Extract the (X, Y) coordinate from the center of the cell holding the provided text.  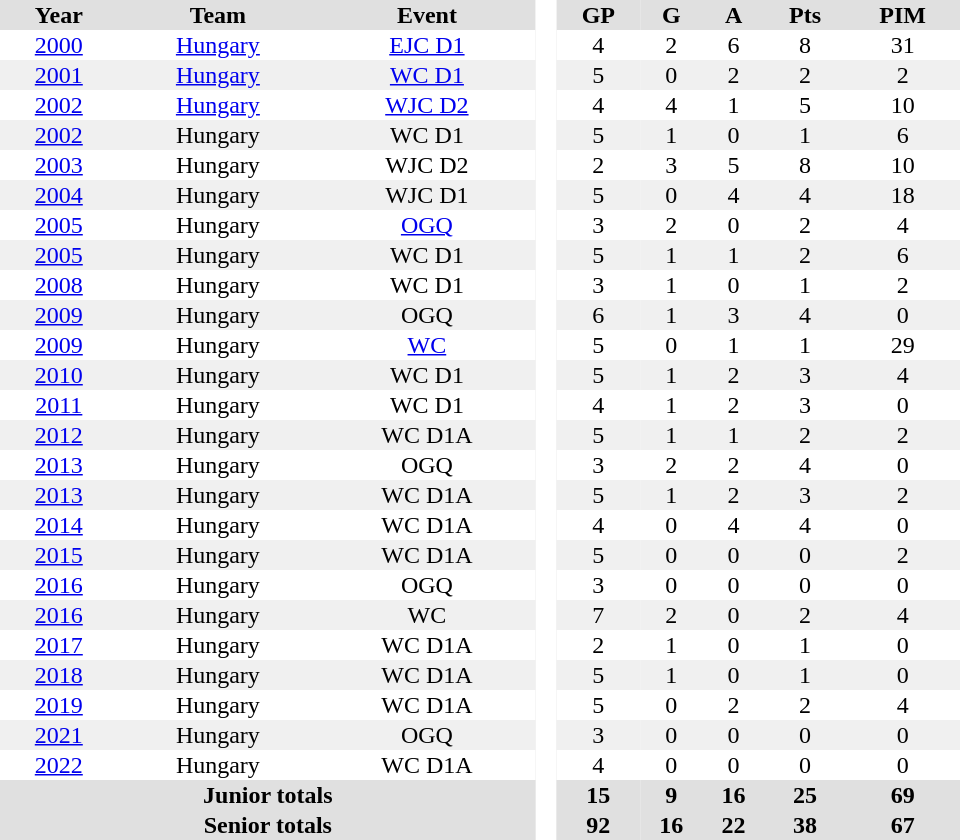
38 (806, 825)
2008 (59, 285)
A (733, 15)
2017 (59, 645)
92 (598, 825)
2010 (59, 375)
Year (59, 15)
2014 (59, 525)
2011 (59, 405)
67 (902, 825)
25 (806, 795)
2003 (59, 165)
Pts (806, 15)
2022 (59, 765)
2018 (59, 675)
22 (733, 825)
PIM (902, 15)
G (671, 15)
GP (598, 15)
2004 (59, 195)
Event (427, 15)
Team (218, 15)
2001 (59, 75)
2021 (59, 735)
69 (902, 795)
2019 (59, 705)
Senior totals (268, 825)
EJC D1 (427, 45)
29 (902, 345)
WJC D1 (427, 195)
Junior totals (268, 795)
18 (902, 195)
15 (598, 795)
31 (902, 45)
7 (598, 615)
2000 (59, 45)
9 (671, 795)
2012 (59, 435)
2015 (59, 555)
